Return the (X, Y) coordinate for the center point of the cell that contains the specified text.  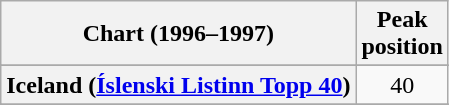
40 (402, 85)
Chart (1996–1997) (178, 34)
Peakposition (402, 34)
Iceland (Íslenski Listinn Topp 40) (178, 85)
